Capture the cell that displays the provided text and extract its [X, Y] central coordinate. 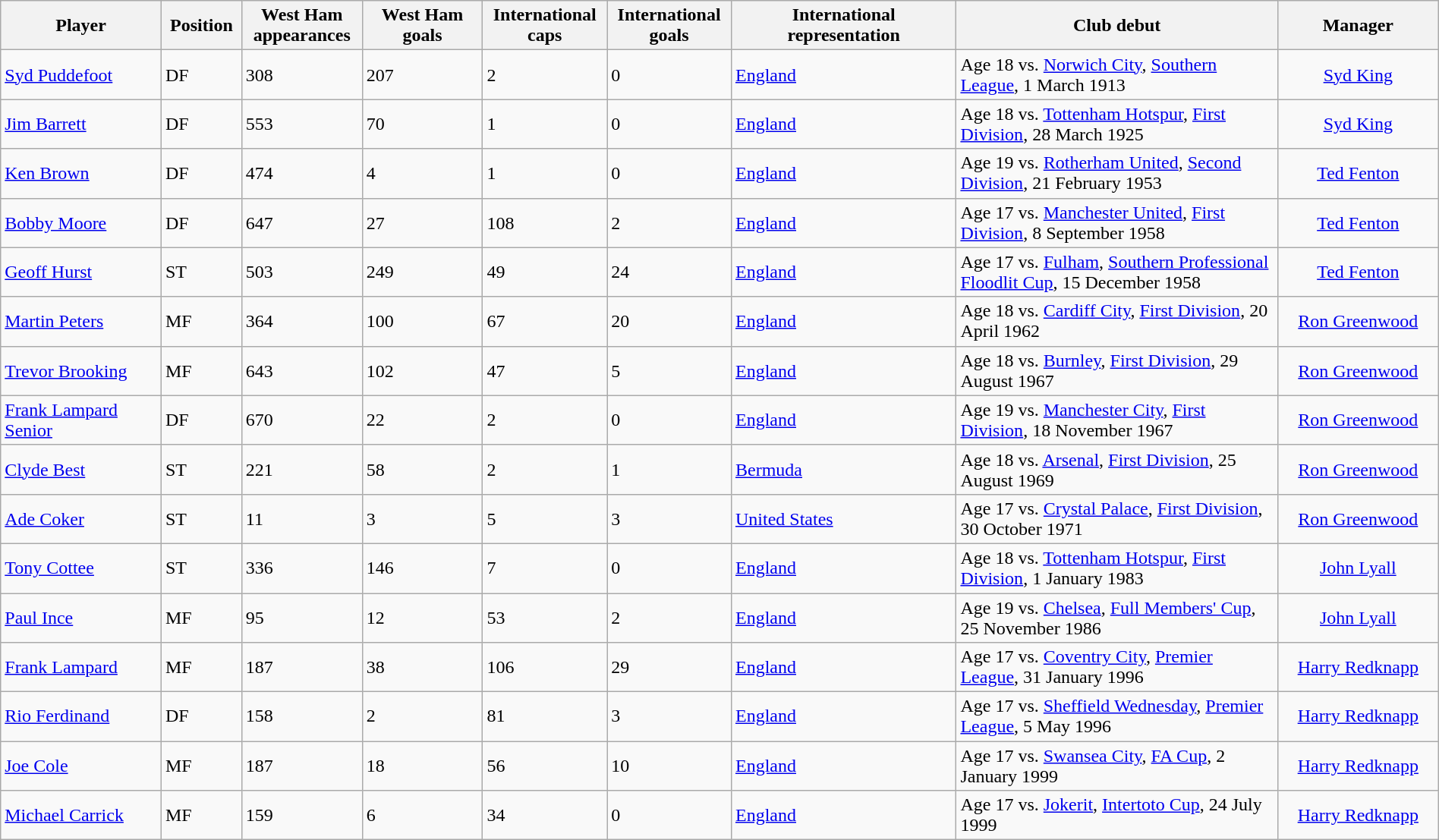
West Ham goals [422, 26]
Rio Ferdinand [81, 716]
158 [302, 716]
22 [422, 420]
Manager [1358, 26]
Geoff Hurst [81, 272]
336 [302, 568]
International caps [545, 26]
49 [545, 272]
108 [545, 223]
Trevor Brooking [81, 370]
Syd Puddefoot [81, 74]
207 [422, 74]
249 [422, 272]
Jim Barrett [81, 124]
Joe Cole [81, 766]
100 [422, 322]
Frank Lampard [81, 668]
12 [422, 618]
7 [545, 568]
553 [302, 124]
38 [422, 668]
27 [422, 223]
11 [302, 519]
670 [302, 420]
81 [545, 716]
Position [201, 26]
Age 18 vs. Tottenham Hotspur, First Division, 1 January 1983 [1117, 568]
Age 19 vs. Rotherham United, Second Division, 21 February 1953 [1117, 173]
Age 17 vs. Jokerit, Intertoto Cup, 24 July 1999 [1117, 815]
Martin Peters [81, 322]
Age 19 vs. Manchester City, First Division, 18 November 1967 [1117, 420]
United States [843, 519]
Tony Cottee [81, 568]
Age 18 vs. Cardiff City, First Division, 20 April 1962 [1117, 322]
Age 18 vs. Tottenham Hotspur, First Division, 28 March 1925 [1117, 124]
70 [422, 124]
Bermuda [843, 469]
Age 17 vs. Crystal Palace, First Division, 30 October 1971 [1117, 519]
20 [669, 322]
95 [302, 618]
18 [422, 766]
643 [302, 370]
Player [81, 26]
West Ham appearances [302, 26]
102 [422, 370]
Paul Ince [81, 618]
364 [302, 322]
24 [669, 272]
146 [422, 568]
474 [302, 173]
647 [302, 223]
Bobby Moore [81, 223]
308 [302, 74]
Club debut [1117, 26]
4 [422, 173]
Age 19 vs. Chelsea, Full Members' Cup, 25 November 1986 [1117, 618]
Age 17 vs. Swansea City, FA Cup, 2 January 1999 [1117, 766]
Age 17 vs. Fulham, Southern Professional Floodlit Cup, 15 December 1958 [1117, 272]
159 [302, 815]
53 [545, 618]
34 [545, 815]
Age 18 vs. Arsenal, First Division, 25 August 1969 [1117, 469]
Michael Carrick [81, 815]
Age 17 vs. Sheffield Wednesday, Premier League, 5 May 1996 [1117, 716]
Age 17 vs. Coventry City, Premier League, 31 January 1996 [1117, 668]
Age 17 vs. Manchester United, First Division, 8 September 1958 [1117, 223]
221 [302, 469]
International goals [669, 26]
Age 18 vs. Norwich City, Southern League, 1 March 1913 [1117, 74]
International representation [843, 26]
29 [669, 668]
Frank Lampard Senior [81, 420]
10 [669, 766]
Ade Coker [81, 519]
Ken Brown [81, 173]
56 [545, 766]
Age 18 vs. Burnley, First Division, 29 August 1967 [1117, 370]
47 [545, 370]
58 [422, 469]
Clyde Best [81, 469]
503 [302, 272]
6 [422, 815]
106 [545, 668]
67 [545, 322]
